From the cell containing the given text, extract its center point as [x, y] coordinate. 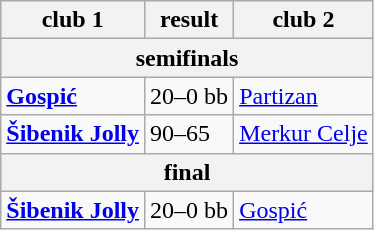
final [188, 172]
Merkur Celje [304, 134]
semifinals [188, 58]
club 2 [304, 20]
Partizan [304, 96]
90–65 [190, 134]
club 1 [73, 20]
result [190, 20]
